Search for the cell housing the specified text and yield its [x, y] center coordinate. 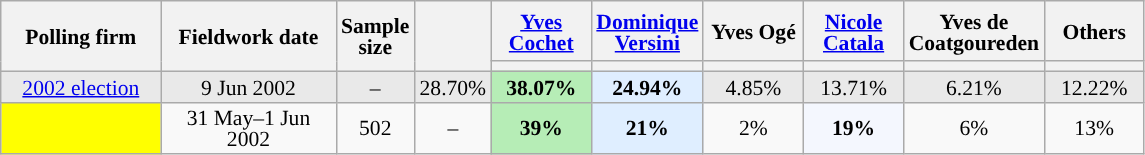
Nicole Catala [854, 31]
Others [1094, 31]
502 [375, 128]
Yves Ogé [753, 31]
38.07% [541, 86]
6% [974, 128]
Samplesize [375, 36]
28.70% [452, 86]
31 May–1 Jun 2002 [248, 128]
12.22% [1094, 86]
21% [647, 128]
4.85% [753, 86]
Yves Cochet [541, 31]
24.94% [647, 86]
9 Jun 2002 [248, 86]
6.21% [974, 86]
39% [541, 128]
Polling firm [81, 36]
13.71% [854, 86]
Yves de Coatgoureden [974, 31]
13% [1094, 128]
19% [854, 128]
Fieldwork date [248, 36]
2002 election [81, 86]
Dominique Versini [647, 31]
2% [753, 128]
